Capture the cell that displays the provided text and extract its (x, y) central coordinate. 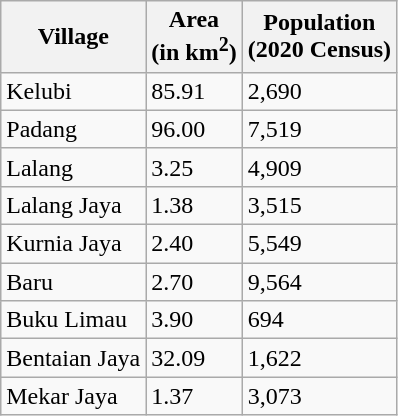
96.00 (194, 129)
Mekar Jaya (74, 396)
2.40 (194, 244)
32.09 (194, 358)
1,622 (319, 358)
1.38 (194, 205)
694 (319, 320)
2,690 (319, 91)
Padang (74, 129)
9,564 (319, 282)
Village (74, 37)
7,519 (319, 129)
2.70 (194, 282)
Lalang Jaya (74, 205)
5,549 (319, 244)
85.91 (194, 91)
3.25 (194, 167)
3,515 (319, 205)
Lalang (74, 167)
Area (in km2) (194, 37)
3.90 (194, 320)
Baru (74, 282)
Bentaian Jaya (74, 358)
Population (2020 Census) (319, 37)
3,073 (319, 396)
Kelubi (74, 91)
Buku Limau (74, 320)
Kurnia Jaya (74, 244)
4,909 (319, 167)
1.37 (194, 396)
